For the text-containing cell, return its midpoint in (x, y) coordinate format. 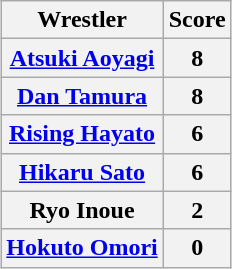
Hikaru Sato (82, 172)
2 (197, 210)
Atsuki Aoyagi (82, 58)
0 (197, 248)
Ryo Inoue (82, 210)
Rising Hayato (82, 134)
Hokuto Omori (82, 248)
Wrestler (82, 20)
Dan Tamura (82, 96)
Score (197, 20)
